From the cell containing the given text, extract its center point as [x, y] coordinate. 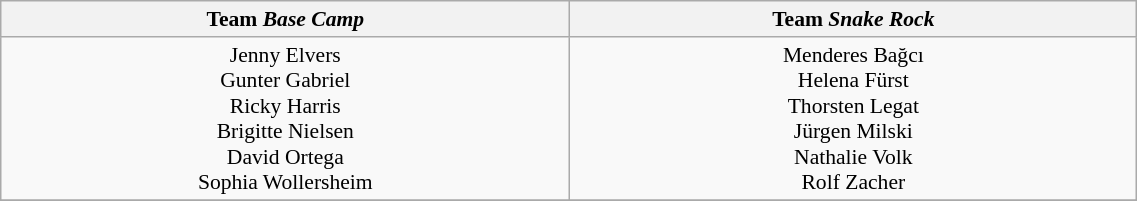
Team Snake Rock [854, 19]
Jenny ElversGunter GabrielRicky HarrisBrigitte NielsenDavid OrtegaSophia Wollersheim [286, 118]
Menderes BağcıHelena FürstThorsten LegatJürgen MilskiNathalie VolkRolf Zacher [854, 118]
Team Base Camp [286, 19]
